Search for the cell housing the specified text and yield its (X, Y) center coordinate. 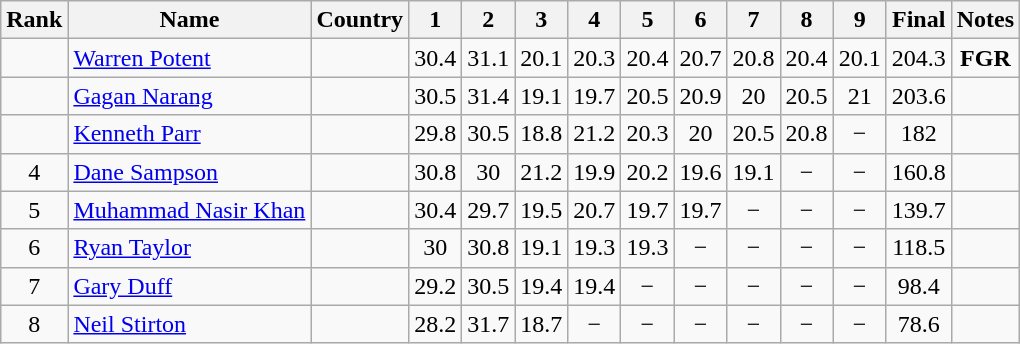
20.2 (648, 172)
31.7 (488, 324)
203.6 (918, 96)
29.2 (436, 286)
Notes (985, 20)
29.7 (488, 210)
19.6 (700, 172)
19.9 (594, 172)
139.7 (918, 210)
182 (918, 134)
78.6 (918, 324)
Muhammad Nasir Khan (190, 210)
Final (918, 20)
Name (190, 20)
1 (436, 20)
3 (542, 20)
98.4 (918, 286)
18.7 (542, 324)
19.5 (542, 210)
31.1 (488, 58)
Kenneth Parr (190, 134)
29.8 (436, 134)
118.5 (918, 248)
Dane Sampson (190, 172)
31.4 (488, 96)
18.8 (542, 134)
9 (860, 20)
Ryan Taylor (190, 248)
160.8 (918, 172)
Rank (34, 20)
Country (360, 20)
204.3 (918, 58)
Neil Stirton (190, 324)
Warren Potent (190, 58)
Gary Duff (190, 286)
Gagan Narang (190, 96)
21 (860, 96)
20.9 (700, 96)
28.2 (436, 324)
FGR (985, 58)
2 (488, 20)
